Scan for the cell matching the given text and deliver its (X, Y) coordinate at center. 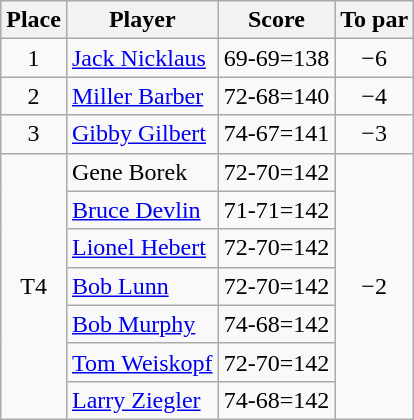
−4 (374, 96)
Bob Murphy (142, 324)
Player (142, 20)
To par (374, 20)
Bob Lunn (142, 286)
71-71=142 (276, 210)
Tom Weiskopf (142, 362)
−2 (374, 286)
69-69=138 (276, 58)
Bruce Devlin (142, 210)
74-67=141 (276, 134)
72-68=140 (276, 96)
Gene Borek (142, 172)
−3 (374, 134)
1 (34, 58)
−6 (374, 58)
3 (34, 134)
2 (34, 96)
Lionel Hebert (142, 248)
Miller Barber (142, 96)
Larry Ziegler (142, 400)
Score (276, 20)
Jack Nicklaus (142, 58)
Gibby Gilbert (142, 134)
T4 (34, 286)
Place (34, 20)
